Return the (X, Y) coordinate for the center point of the cell that contains the specified text.  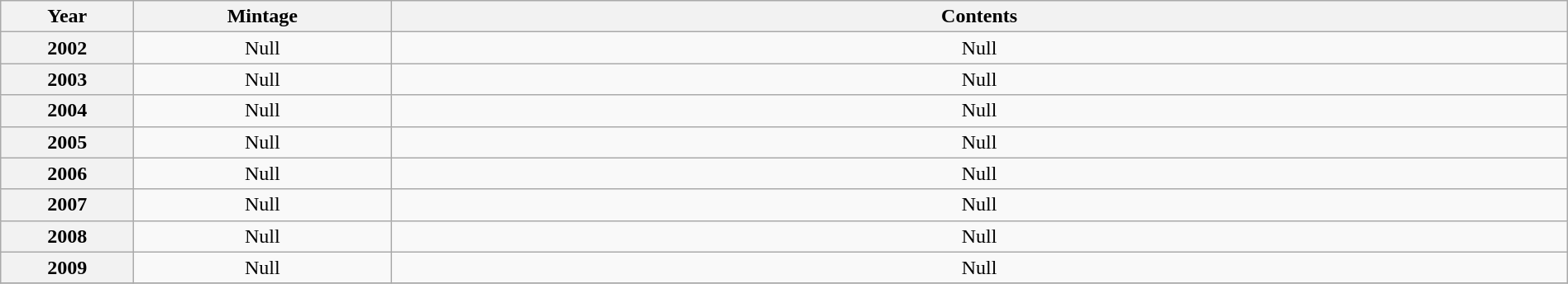
2009 (68, 267)
Contents (979, 17)
2003 (68, 79)
2002 (68, 48)
Mintage (263, 17)
2007 (68, 205)
2005 (68, 142)
2004 (68, 111)
2008 (68, 236)
Year (68, 17)
2006 (68, 173)
